Find where the given text appears and provide that cell's center as [x, y] coordinate. 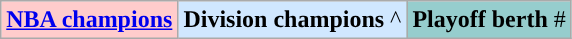
Playoff berth # [489, 20]
NBA champions [90, 20]
Division champions ^ [292, 20]
